Return the [X, Y] coordinate for the center point of the cell that contains the specified text.  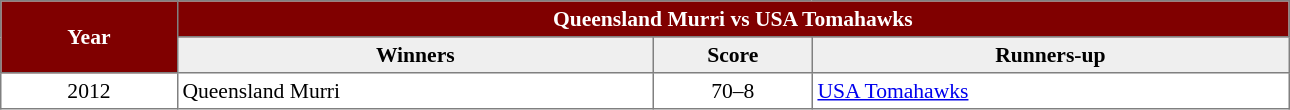
Winners [415, 55]
Year [89, 37]
Score [732, 55]
70–8 [732, 91]
Queensland Murri [415, 91]
Queensland Murri vs USA Tomahawks [732, 19]
2012 [89, 91]
Runners-up [1050, 55]
USA Tomahawks [1050, 91]
